Search for the cell housing the specified text and yield its [X, Y] center coordinate. 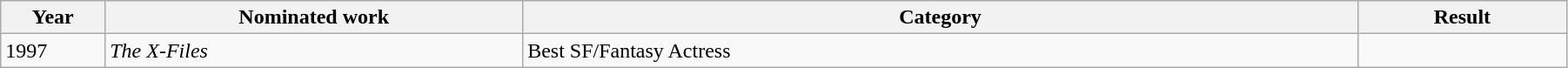
Year [53, 17]
The X-Files [314, 51]
Category [941, 17]
Best SF/Fantasy Actress [941, 51]
1997 [53, 51]
Nominated work [314, 17]
Result [1462, 17]
